Identify which cell holds the provided text, then report its (x, y) central coordinate. 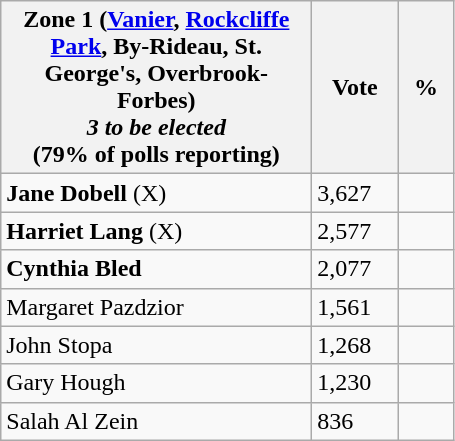
Vote (355, 88)
Gary Hough (156, 383)
3,627 (355, 193)
1,561 (355, 307)
% (426, 88)
John Stopa (156, 345)
Salah Al Zein (156, 421)
Cynthia Bled (156, 269)
1,268 (355, 345)
836 (355, 421)
1,230 (355, 383)
Jane Dobell (X) (156, 193)
Zone 1 (Vanier, Rockcliffe Park, By-Rideau, St. George's, Overbrook-Forbes) 3 to be elected (79% of polls reporting) (156, 88)
Harriet Lang (X) (156, 231)
2,577 (355, 231)
Margaret Pazdzior (156, 307)
2,077 (355, 269)
